Provide the [X, Y] coordinate of the cell's center where the given text is located.  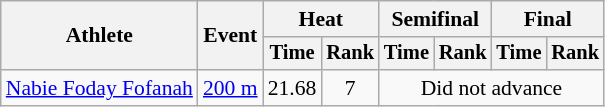
Athlete [100, 36]
7 [350, 88]
Nabie Foday Fofanah [100, 88]
Event [230, 36]
Did not advance [492, 88]
Heat [321, 19]
Semifinal [435, 19]
Final [547, 19]
21.68 [292, 88]
200 m [230, 88]
